For the text-containing cell, return its midpoint in (X, Y) coordinate format. 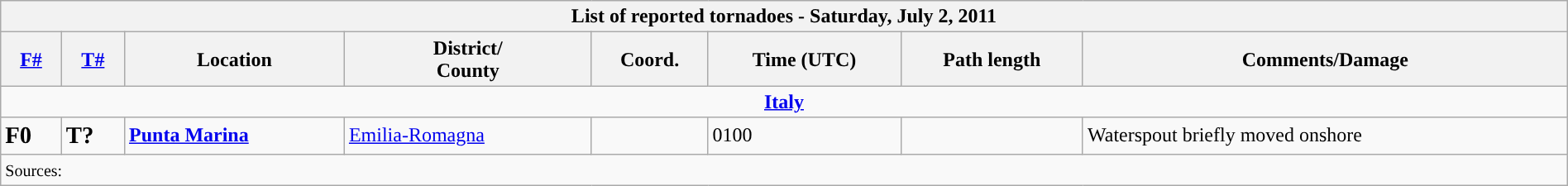
Waterspout briefly moved onshore (1325, 136)
Italy (784, 102)
Sources: (784, 169)
T? (93, 136)
Path length (992, 60)
Location (235, 60)
T# (93, 60)
0100 (804, 136)
Coord. (650, 60)
District/County (468, 60)
Comments/Damage (1325, 60)
Time (UTC) (804, 60)
Emilia-Romagna (468, 136)
F0 (31, 136)
F# (31, 60)
List of reported tornadoes - Saturday, July 2, 2011 (784, 17)
Punta Marina (235, 136)
